Pinpoint the cell where the given text exists, returning its (x, y) midpoint coordinate. 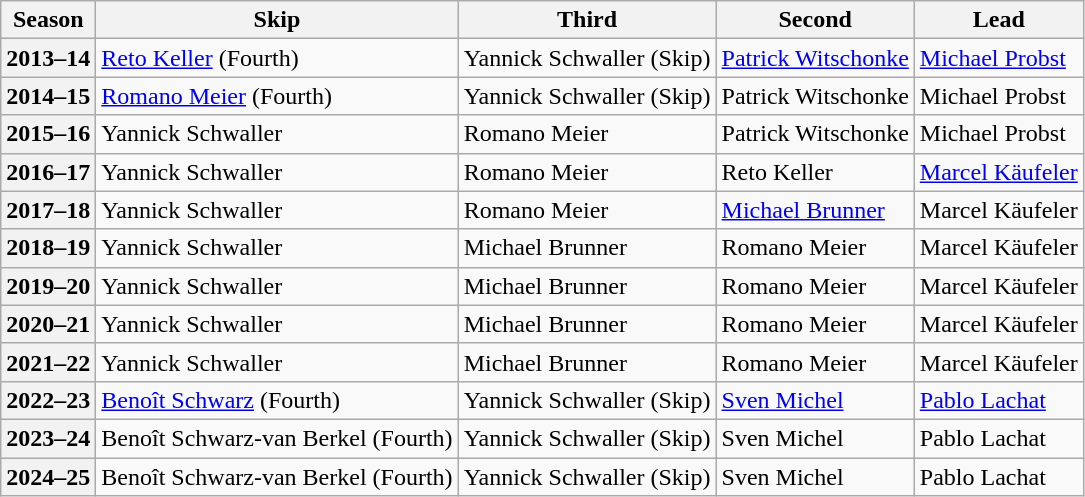
2016–17 (48, 172)
2019–20 (48, 286)
2013–14 (48, 58)
2024–25 (48, 477)
Skip (277, 20)
Reto Keller (815, 172)
2021–22 (48, 362)
2015–16 (48, 134)
Benoît Schwarz (Fourth) (277, 400)
2023–24 (48, 438)
Lead (998, 20)
Romano Meier (Fourth) (277, 96)
2018–19 (48, 248)
Third (587, 20)
Second (815, 20)
2022–23 (48, 400)
2017–18 (48, 210)
Season (48, 20)
2014–15 (48, 96)
Reto Keller (Fourth) (277, 58)
2020–21 (48, 324)
